Extract the (X, Y) coordinate from the center of the cell holding the provided text.  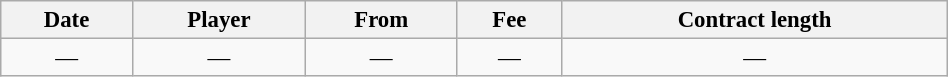
Player (218, 20)
Fee (510, 20)
From (382, 20)
Date (67, 20)
Contract length (754, 20)
